Return the (X, Y) coordinate for the center point of the cell that contains the specified text.  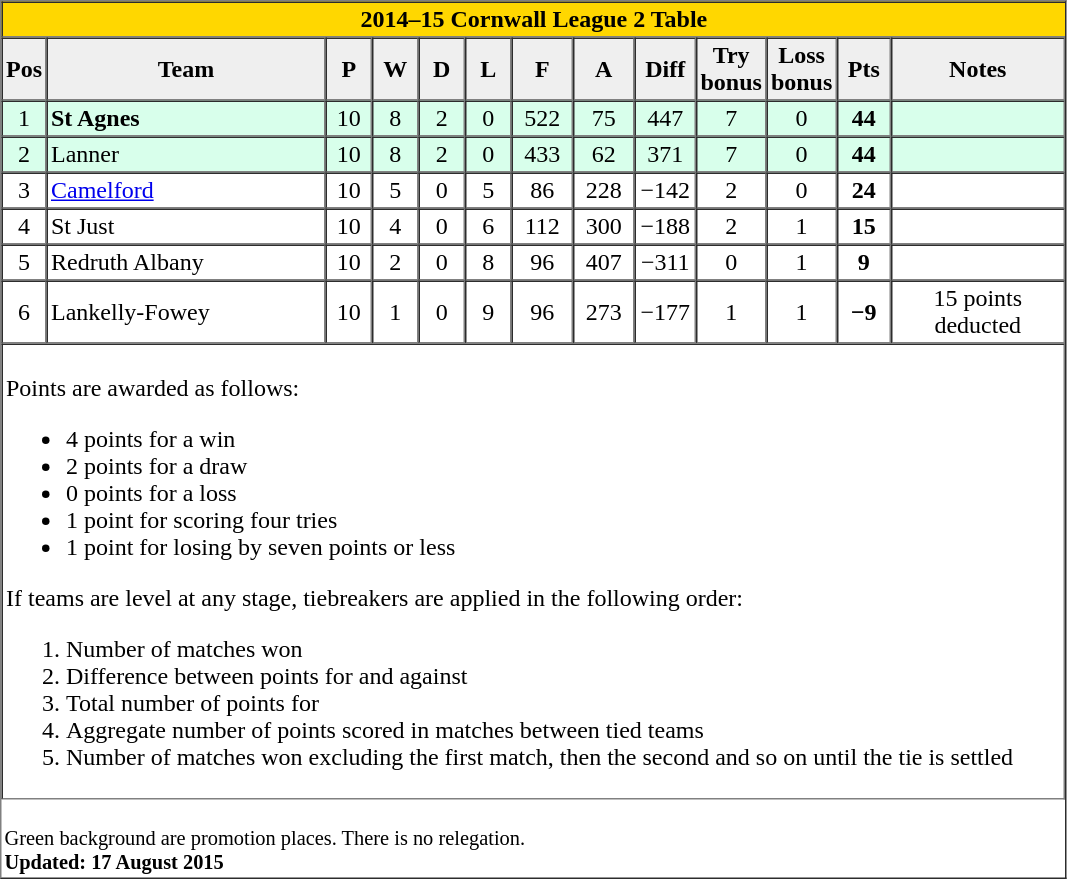
Try bonus (731, 70)
24 (864, 190)
433 (543, 154)
273 (604, 312)
522 (543, 118)
−177 (665, 312)
228 (604, 190)
Pts (864, 70)
371 (665, 154)
L (488, 70)
86 (543, 190)
F (543, 70)
−188 (665, 226)
−142 (665, 190)
112 (543, 226)
Diff (665, 70)
−311 (665, 262)
Camelford (186, 190)
62 (604, 154)
407 (604, 262)
−9 (864, 312)
Notes (978, 70)
Lankelly-Fowey (186, 312)
3 (24, 190)
Lanner (186, 154)
St Just (186, 226)
Pos (24, 70)
15 points deducted (978, 312)
Loss bonus (801, 70)
P (349, 70)
300 (604, 226)
A (604, 70)
D (441, 70)
2014–15 Cornwall League 2 Table (534, 20)
447 (665, 118)
Green background are promotion places. There is no relegation. Updated: 17 August 2015 (534, 839)
St Agnes (186, 118)
Redruth Albany (186, 262)
W (395, 70)
75 (604, 118)
15 (864, 226)
Team (186, 70)
